Determine the [X, Y] coordinate at the center of the cell enclosing the given text.  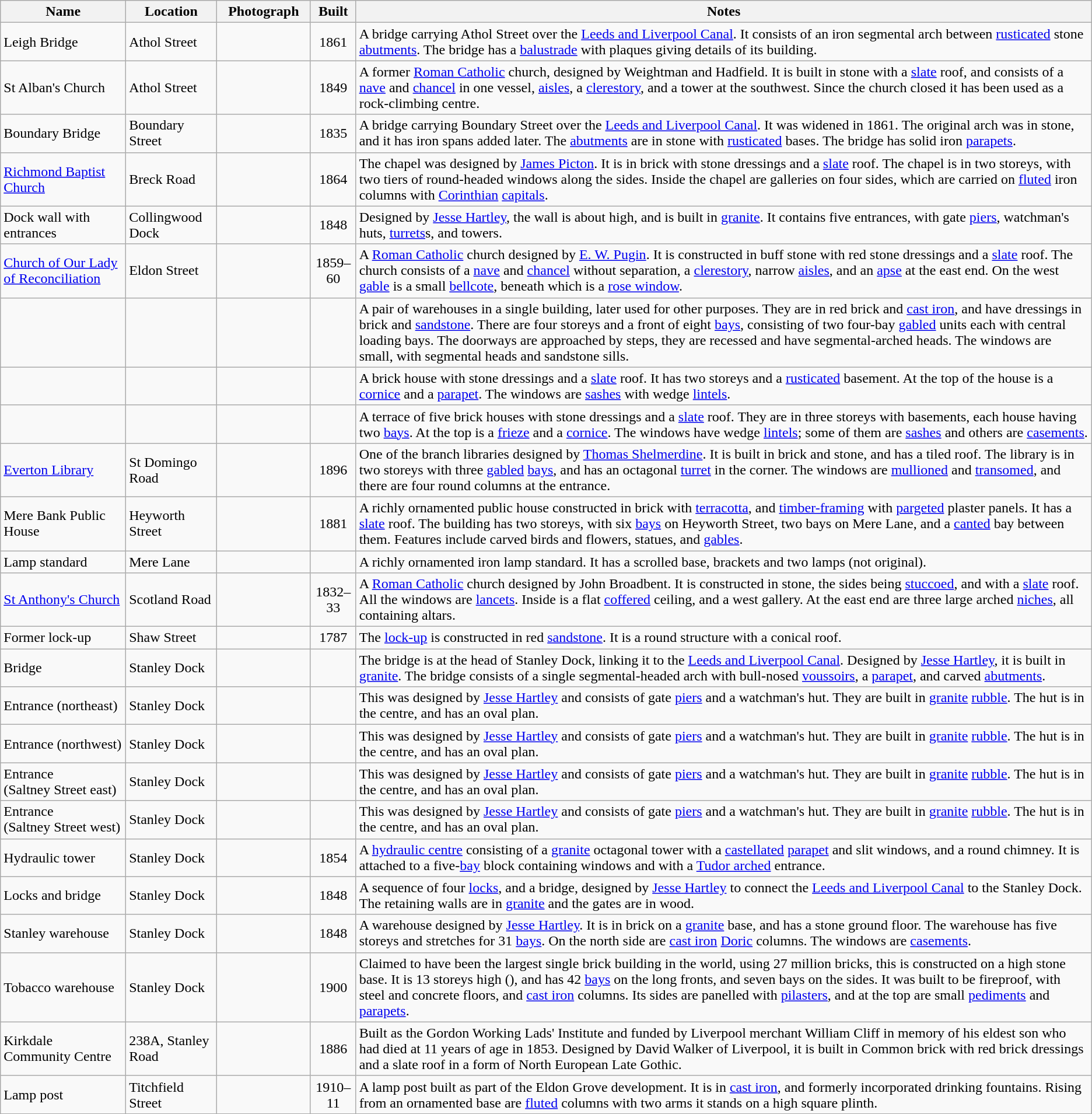
Entrance(Saltney Street west) [63, 819]
A richly ornamented iron lamp standard. It has a scrolled base, brackets and two lamps (not original). [723, 562]
1787 [333, 638]
St Alban's Church [63, 88]
Notes [723, 12]
1861 [333, 42]
Breck Road [171, 179]
St Anthony's Church [63, 600]
1832–33 [333, 600]
1864 [333, 179]
Boundary Bridge [63, 133]
Heyworth Street [171, 523]
Location [171, 12]
1910–11 [333, 1095]
Mere Bank Public House [63, 523]
238A, Stanley Road [171, 1049]
Eldon Street [171, 271]
Bridge [63, 668]
1900 [333, 987]
Entrance (northeast) [63, 706]
Titchfield Street [171, 1095]
St Domingo Road [171, 470]
Kirkdale Community Centre [63, 1049]
Shaw Street [171, 638]
Lamp standard [63, 562]
1849 [333, 88]
1896 [333, 470]
Leigh Bridge [63, 42]
Church of Our Lady of Reconciliation [63, 271]
Entrance (northwest) [63, 743]
1881 [333, 523]
Stanley warehouse [63, 934]
Scotland Road [171, 600]
Name [63, 12]
1859–60 [333, 271]
Everton Library [63, 470]
Dock wall with entrances [63, 225]
Former lock-up [63, 638]
Tobacco warehouse [63, 987]
Richmond Baptist Church [63, 179]
1835 [333, 133]
1854 [333, 858]
Collingwood Dock [171, 225]
Boundary Street [171, 133]
Mere Lane [171, 562]
Locks and bridge [63, 895]
Photograph [264, 12]
Entrance(Saltney Street east) [63, 782]
Lamp post [63, 1095]
1886 [333, 1049]
Hydraulic tower [63, 858]
Built [333, 12]
The lock-up is constructed in red sandstone. It is a round structure with a conical roof. [723, 638]
